Pinpoint the cell where the given text exists, returning its (X, Y) midpoint coordinate. 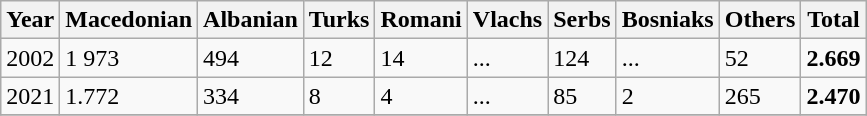
Turks (339, 20)
494 (251, 58)
14 (421, 58)
Romani (421, 20)
2.470 (834, 96)
265 (760, 96)
2.669 (834, 58)
8 (339, 96)
4 (421, 96)
1.772 (129, 96)
1 973 (129, 58)
Serbs (582, 20)
334 (251, 96)
Total (834, 20)
Albanian (251, 20)
2002 (30, 58)
85 (582, 96)
Vlachs (507, 20)
Year (30, 20)
2 (668, 96)
Bosniaks (668, 20)
124 (582, 58)
Macedonian (129, 20)
12 (339, 58)
Others (760, 20)
2021 (30, 96)
52 (760, 58)
